Scan for the cell matching the given text and deliver its (X, Y) coordinate at center. 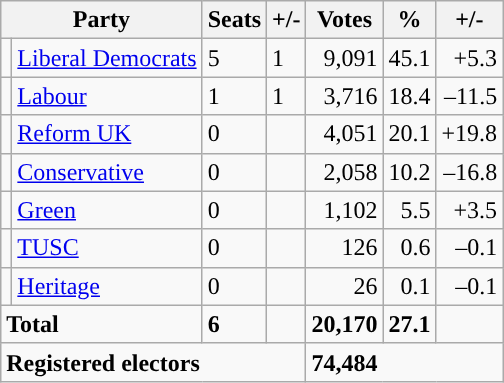
Registered electors (154, 362)
0.6 (410, 248)
Votes (344, 20)
% (410, 20)
126 (344, 248)
Liberal Democrats (107, 58)
5.5 (410, 210)
+5.3 (470, 58)
26 (344, 286)
74,484 (404, 362)
TUSC (107, 248)
27.1 (410, 324)
Labour (107, 96)
4,051 (344, 134)
45.1 (410, 58)
–16.8 (470, 172)
+19.8 (470, 134)
9,091 (344, 58)
6 (234, 324)
Seats (234, 20)
Party (102, 20)
Total (102, 324)
1,102 (344, 210)
18.4 (410, 96)
Conservative (107, 172)
20,170 (344, 324)
+3.5 (470, 210)
–11.5 (470, 96)
0.1 (410, 286)
20.1 (410, 134)
Heritage (107, 286)
5 (234, 58)
Reform UK (107, 134)
3,716 (344, 96)
Green (107, 210)
2,058 (344, 172)
10.2 (410, 172)
